Capture the cell that displays the provided text and extract its (x, y) central coordinate. 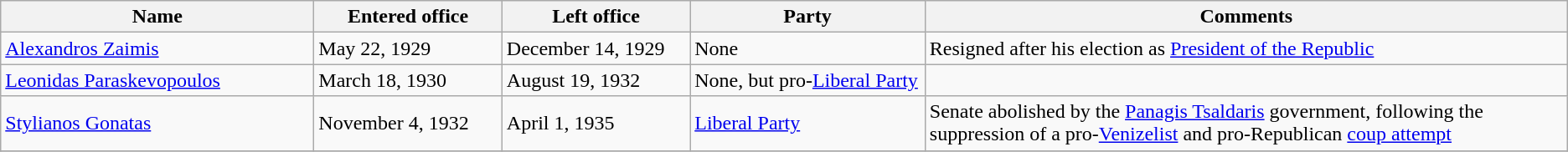
December 14, 1929 (596, 48)
March 18, 1930 (408, 80)
August 19, 1932 (596, 80)
Stylianos Gonatas (157, 124)
Alexandros Zaimis (157, 48)
Leonidas Paraskevopoulos (157, 80)
April 1, 1935 (596, 124)
None (807, 48)
Resigned after his election as President of the Republic (1246, 48)
November 4, 1932 (408, 124)
May 22, 1929 (408, 48)
Party (807, 17)
Left office (596, 17)
Liberal Party (807, 124)
Senate abolished by the Panagis Tsaldaris government, following the suppression of a pro-Venizelist and pro-Republican coup attempt (1246, 124)
None, but pro-Liberal Party (807, 80)
Entered office (408, 17)
Comments (1246, 17)
Name (157, 17)
